From the cell containing the given text, extract its center point as (x, y) coordinate. 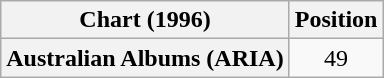
Australian Albums (ARIA) (145, 58)
Position (336, 20)
49 (336, 58)
Chart (1996) (145, 20)
